Extract the [x, y] coordinate from the center of the cell holding the provided text.  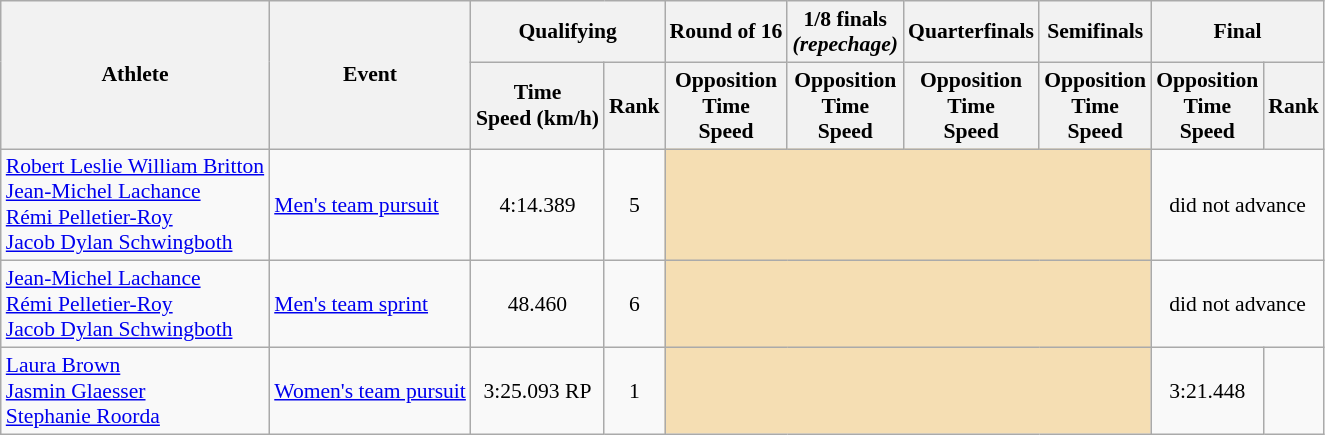
Quarterfinals [971, 32]
Men's team sprint [370, 304]
3:21.448 [1207, 392]
6 [634, 304]
4:14.389 [538, 205]
Jean-Michel LachanceRémi Pelletier-RoyJacob Dylan Schwingboth [135, 304]
5 [634, 205]
Women's team pursuit [370, 392]
Round of 16 [726, 32]
Event [370, 75]
3:25.093 RP [538, 392]
1 [634, 392]
Men's team pursuit [370, 205]
Semifinals [1095, 32]
TimeSpeed (km/h) [538, 106]
48.460 [538, 304]
Laura BrownJasmin GlaesserStephanie Roorda [135, 392]
Athlete [135, 75]
Final [1238, 32]
Robert Leslie William BrittonJean-Michel LachanceRémi Pelletier-RoyJacob Dylan Schwingboth [135, 205]
1/8 finals(repechage) [845, 32]
Qualifying [568, 32]
